For the text-containing cell, return its midpoint in (X, Y) coordinate format. 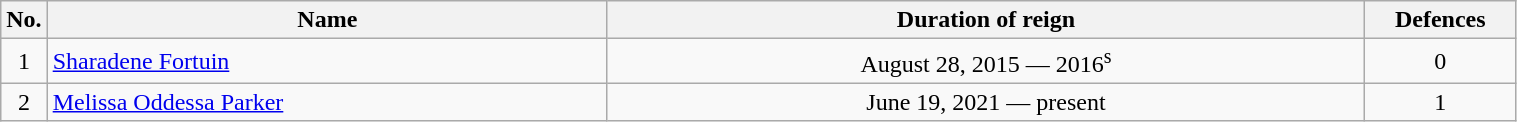
Melissa Oddessa Parker (327, 102)
June 19, 2021 — present (986, 102)
No. (24, 20)
Duration of reign (986, 20)
2 (24, 102)
August 28, 2015 — 2016s (986, 62)
0 (1441, 62)
Sharadene Fortuin (327, 62)
Defences (1441, 20)
Name (327, 20)
